Pinpoint the cell where the given text exists, returning its [X, Y] midpoint coordinate. 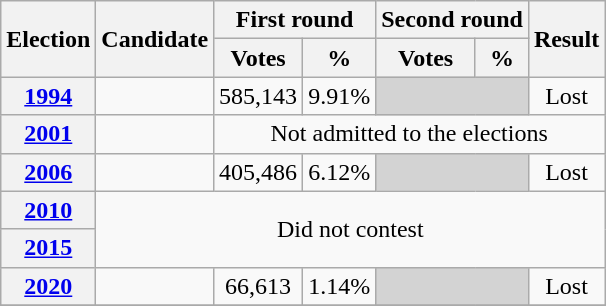
2010 [48, 210]
2006 [48, 172]
2015 [48, 248]
405,486 [258, 172]
6.12% [340, 172]
Candidate [155, 39]
1.14% [340, 286]
Not admitted to the elections [410, 134]
9.91% [340, 96]
First round [295, 20]
Result [566, 39]
66,613 [258, 286]
1994 [48, 96]
Election [48, 39]
Did not contest [350, 229]
2001 [48, 134]
2020 [48, 286]
585,143 [258, 96]
Second round [452, 20]
